Identify which cell holds the provided text, then report its [X, Y] central coordinate. 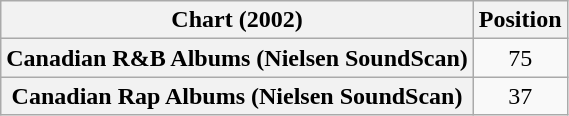
37 [520, 96]
Chart (2002) [238, 20]
75 [520, 58]
Position [520, 20]
Canadian Rap Albums (Nielsen SoundScan) [238, 96]
Canadian R&B Albums (Nielsen SoundScan) [238, 58]
